From the cell containing the given text, extract its center point as [x, y] coordinate. 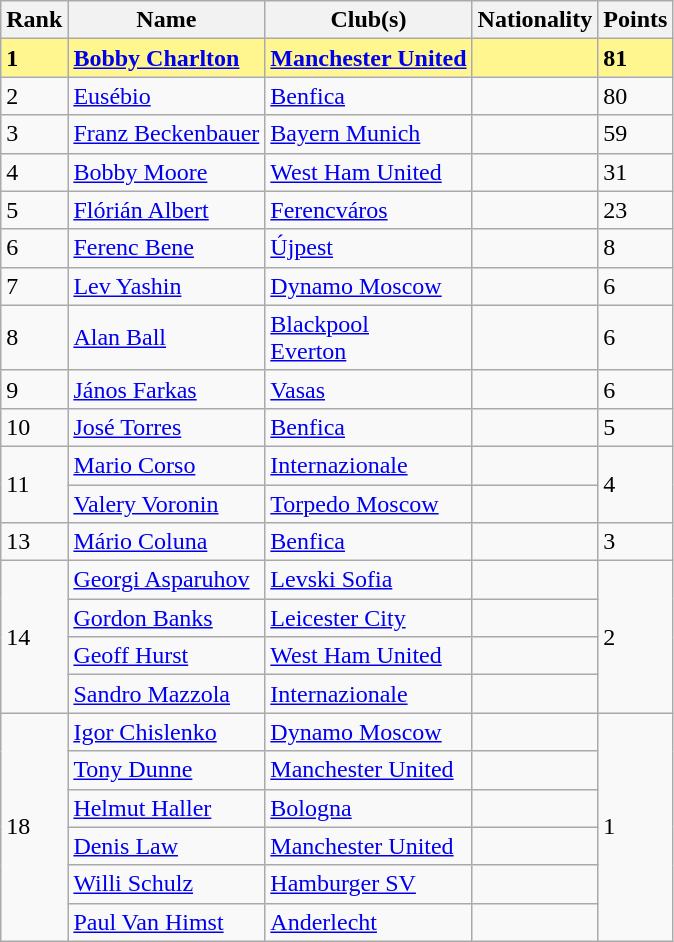
59 [636, 134]
7 [34, 286]
Helmut Haller [166, 808]
Vasas [368, 389]
Sandro Mazzola [166, 694]
Hamburger SV [368, 884]
Blackpool Everton [368, 338]
11 [34, 484]
Bobby Charlton [166, 58]
Lev Yashin [166, 286]
23 [636, 210]
Flórián Albert [166, 210]
Alan Ball [166, 338]
Gordon Banks [166, 618]
18 [34, 827]
Eusébio [166, 96]
Club(s) [368, 20]
9 [34, 389]
Denis Law [166, 846]
Points [636, 20]
Ferencváros [368, 210]
Name [166, 20]
Bologna [368, 808]
Bobby Moore [166, 172]
János Farkas [166, 389]
Újpest [368, 248]
Geoff Hurst [166, 656]
Tony Dunne [166, 770]
Nationality [535, 20]
Torpedo Moscow [368, 503]
31 [636, 172]
80 [636, 96]
Willi Schulz [166, 884]
José Torres [166, 427]
Mario Corso [166, 465]
Paul Van Himst [166, 922]
Bayern Munich [368, 134]
Georgi Asparuhov [166, 580]
Igor Chislenko [166, 732]
10 [34, 427]
Ferenc Bene [166, 248]
Anderlecht [368, 922]
81 [636, 58]
Rank [34, 20]
13 [34, 542]
Franz Beckenbauer [166, 134]
Valery Voronin [166, 503]
Mário Coluna [166, 542]
14 [34, 637]
Leicester City [368, 618]
Levski Sofia [368, 580]
